From the cell containing the given text, extract its center point as (x, y) coordinate. 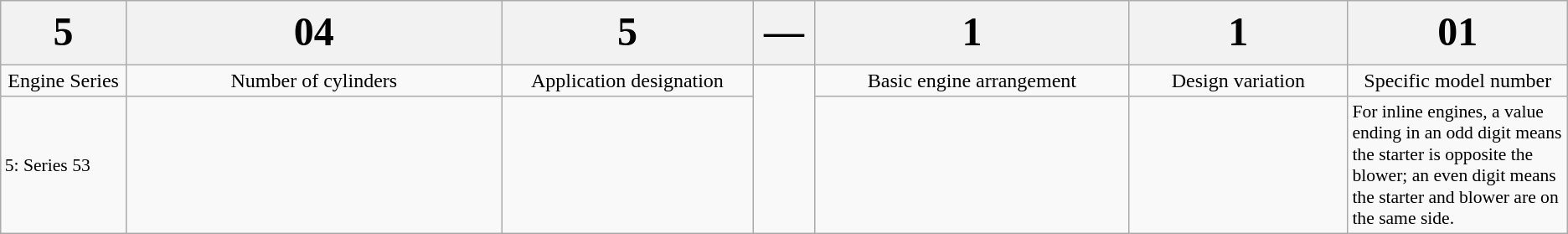
01 (1457, 33)
04 (313, 33)
Application designation (627, 81)
Engine Series (64, 81)
Basic engine arrangement (972, 81)
— (784, 33)
Specific model number (1457, 81)
5: Series 53 (64, 164)
Number of cylinders (313, 81)
Design variation (1238, 81)
